For the text-containing cell, return its midpoint in [X, Y] coordinate format. 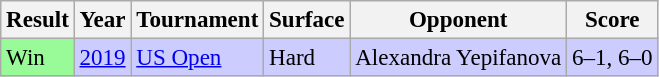
Tournament [198, 20]
6–1, 6–0 [612, 58]
US Open [198, 58]
Opponent [458, 20]
Surface [307, 20]
Year [102, 20]
2019 [102, 58]
Win [38, 58]
Result [38, 20]
Alexandra Yepifanova [458, 58]
Score [612, 20]
Hard [307, 58]
